Identify which cell holds the provided text, then report its [x, y] central coordinate. 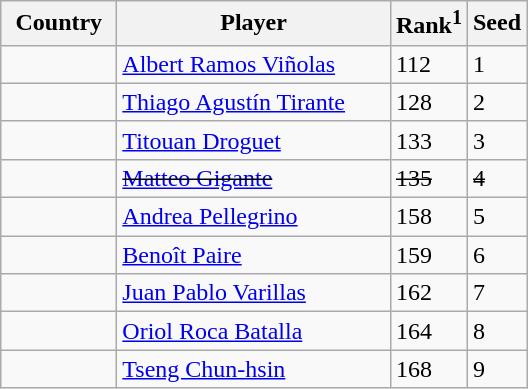
Albert Ramos Viñolas [254, 64]
3 [496, 140]
158 [428, 217]
Matteo Gigante [254, 178]
162 [428, 293]
164 [428, 331]
112 [428, 64]
5 [496, 217]
135 [428, 178]
Juan Pablo Varillas [254, 293]
Rank1 [428, 24]
Tseng Chun-hsin [254, 369]
9 [496, 369]
1 [496, 64]
133 [428, 140]
Country [59, 24]
168 [428, 369]
2 [496, 102]
6 [496, 255]
Player [254, 24]
7 [496, 293]
8 [496, 331]
Seed [496, 24]
Thiago Agustín Tirante [254, 102]
Benoît Paire [254, 255]
4 [496, 178]
Oriol Roca Batalla [254, 331]
Andrea Pellegrino [254, 217]
159 [428, 255]
Titouan Droguet [254, 140]
128 [428, 102]
